Search for the cell housing the specified text and yield its [x, y] center coordinate. 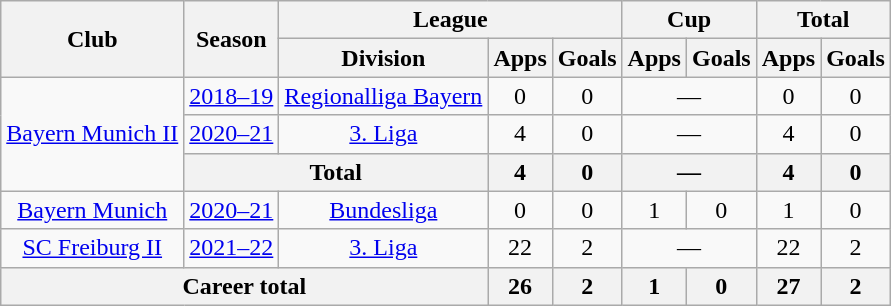
League [450, 20]
Cup [689, 20]
Bayern Munich [92, 210]
Season [232, 39]
Club [92, 39]
Bundesliga [384, 210]
26 [520, 286]
2018–19 [232, 96]
27 [788, 286]
SC Freiburg II [92, 248]
Division [384, 58]
Career total [244, 286]
Regionalliga Bayern [384, 96]
Bayern Munich II [92, 134]
2021–22 [232, 248]
